Capture the cell that displays the provided text and extract its (x, y) central coordinate. 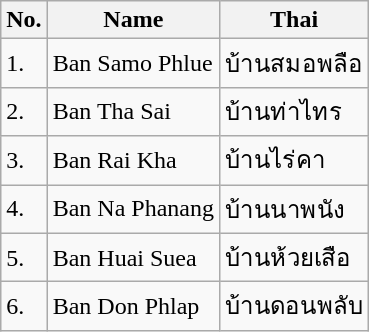
5. (24, 258)
6. (24, 306)
4. (24, 208)
บ้านดอนพลับ (294, 306)
บ้านสมอพลือ (294, 64)
Ban Don Phlap (133, 306)
3. (24, 160)
บ้านห้วยเสือ (294, 258)
Ban Rai Kha (133, 160)
บ้านไร่คา (294, 160)
Ban Na Phanang (133, 208)
Ban Samo Phlue (133, 64)
2. (24, 112)
No. (24, 20)
บ้านท่าไทร (294, 112)
บ้านนาพนัง (294, 208)
1. (24, 64)
Thai (294, 20)
Ban Huai Suea (133, 258)
Name (133, 20)
Ban Tha Sai (133, 112)
